Search for the cell housing the specified text and yield its (X, Y) center coordinate. 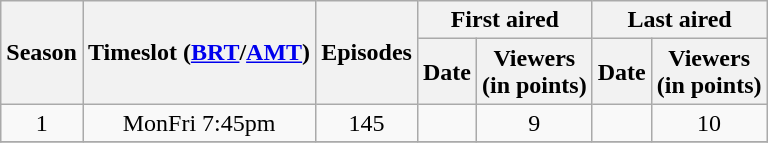
Episodes (367, 52)
Timeslot (BRT/AMT) (198, 52)
9 (534, 123)
145 (367, 123)
First aired (504, 20)
Season (42, 52)
MonFri 7:45pm (198, 123)
Last aired (680, 20)
10 (709, 123)
1 (42, 123)
